Detect which cell encompasses the target text, then output its [x, y] center coordinate. 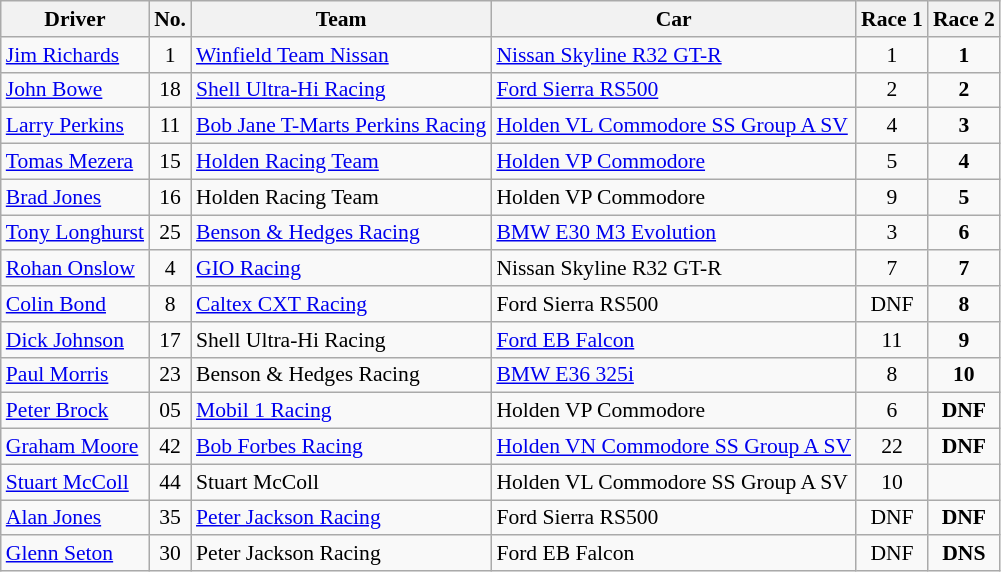
BMW E30 M3 Evolution [674, 233]
Tomas Mezera [75, 162]
Rohan Onslow [75, 269]
Race 1 [892, 19]
Peter Brock [75, 411]
Winfield Team Nissan [341, 55]
42 [170, 447]
BMW E36 325i [674, 375]
Holden VN Commodore SS Group A SV [674, 447]
Graham Moore [75, 447]
Colin Bond [75, 304]
Bob Forbes Racing [341, 447]
18 [170, 90]
16 [170, 197]
Race 2 [964, 19]
Jim Richards [75, 55]
Alan Jones [75, 518]
23 [170, 375]
17 [170, 340]
Dick Johnson [75, 340]
Glenn Seton [75, 554]
30 [170, 554]
John Bowe [75, 90]
Bob Jane T-Marts Perkins Racing [341, 126]
Mobil 1 Racing [341, 411]
Caltex CXT Racing [341, 304]
44 [170, 482]
Team [341, 19]
05 [170, 411]
35 [170, 518]
Brad Jones [75, 197]
DNS [964, 554]
25 [170, 233]
15 [170, 162]
22 [892, 447]
Car [674, 19]
Paul Morris [75, 375]
Tony Longhurst [75, 233]
Driver [75, 19]
No. [170, 19]
Larry Perkins [75, 126]
GIO Racing [341, 269]
